Return the (X, Y) coordinate for the center point of the cell that contains the specified text.  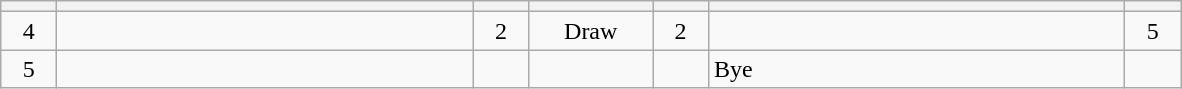
Bye (917, 69)
Draw (591, 31)
4 (29, 31)
